Scan for the cell matching the given text and deliver its (X, Y) coordinate at center. 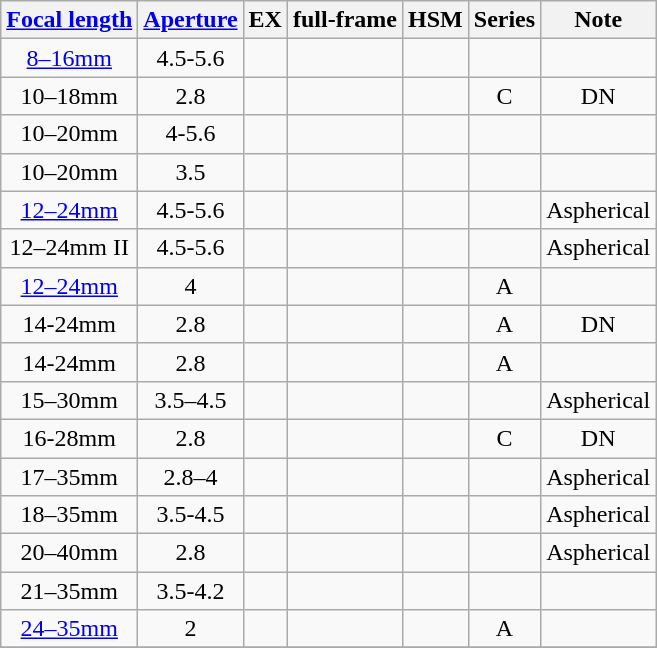
16-28mm (70, 438)
17–35mm (70, 477)
24–35mm (70, 629)
18–35mm (70, 515)
Focal length (70, 20)
8–16mm (70, 58)
3.5 (190, 172)
3.5-4.2 (190, 591)
full-frame (344, 20)
3.5-4.5 (190, 515)
12–24mm II (70, 248)
3.5–4.5 (190, 400)
Note (598, 20)
4-5.6 (190, 134)
21–35mm (70, 591)
20–40mm (70, 553)
2.8–4 (190, 477)
HSM (436, 20)
15–30mm (70, 400)
Series (504, 20)
EX (265, 20)
4 (190, 286)
Aperture (190, 20)
10–18mm (70, 96)
2 (190, 629)
